For the text-containing cell, return its midpoint in [x, y] coordinate format. 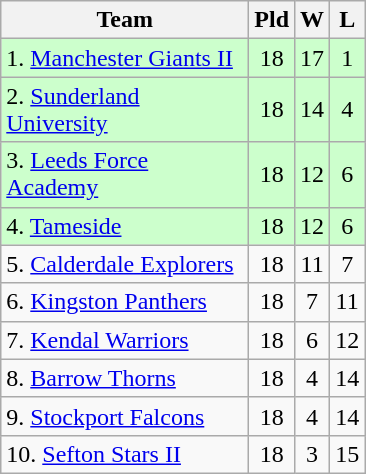
9. Stockport Falcons [125, 416]
4. Tameside [125, 226]
17 [312, 58]
10. Sefton Stars II [125, 454]
2. Sunderland University [125, 110]
W [312, 20]
Pld [272, 20]
5. Calderdale Explorers [125, 264]
15 [348, 454]
6. Kingston Panthers [125, 302]
1. Manchester Giants II [125, 58]
1 [348, 58]
3 [312, 454]
L [348, 20]
8. Barrow Thorns [125, 378]
7. Kendal Warriors [125, 340]
Team [125, 20]
3. Leeds Force Academy [125, 174]
